From the cell containing the given text, extract its center point as [X, Y] coordinate. 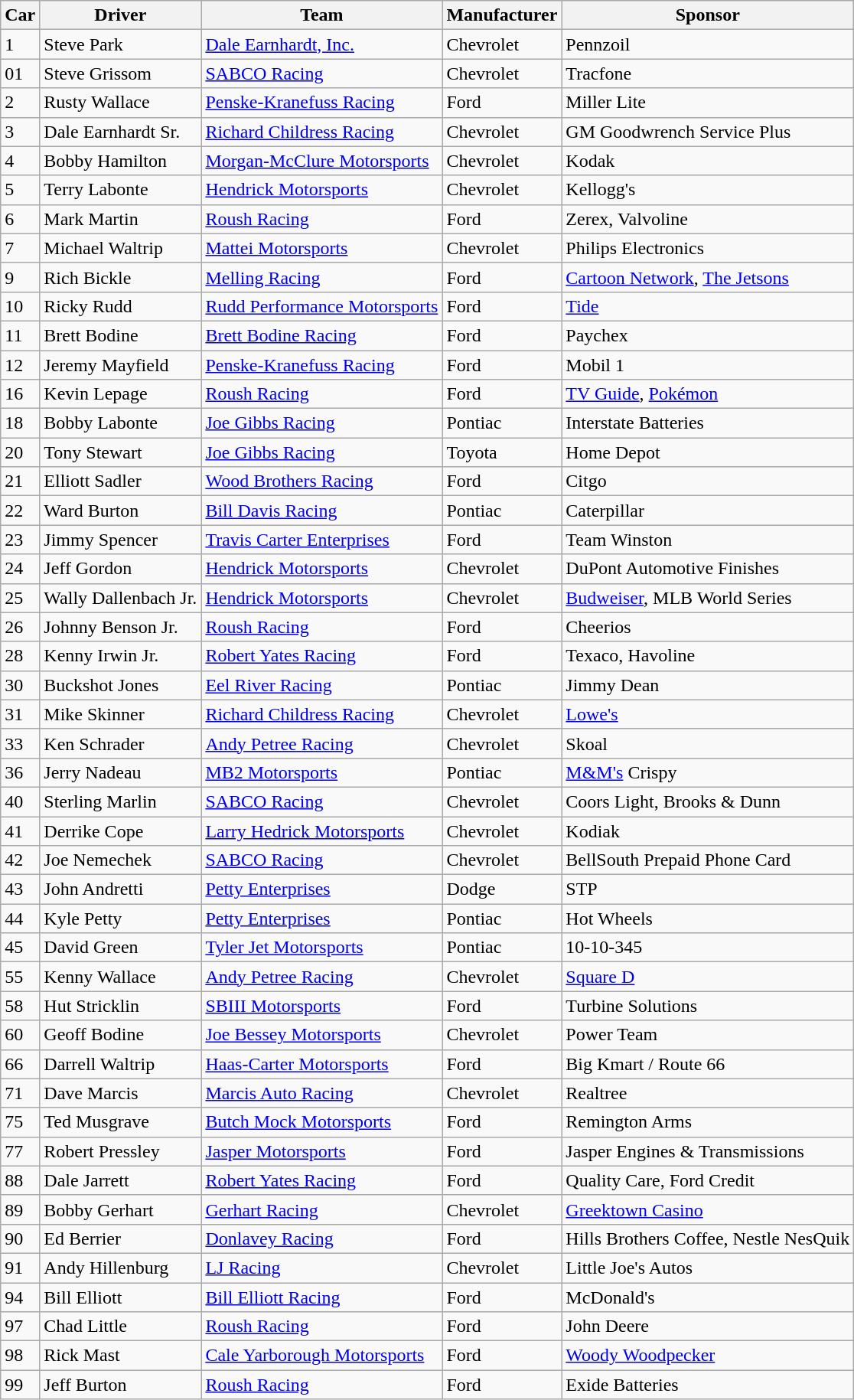
Jeff Gordon [121, 569]
McDonald's [708, 1297]
45 [20, 948]
Car [20, 15]
Driver [121, 15]
Morgan-McClure Motorsports [321, 161]
12 [20, 365]
Skoal [708, 743]
Jerry Nadeau [121, 772]
Cale Yarborough Motorsports [321, 1356]
21 [20, 481]
43 [20, 889]
Joe Nemechek [121, 860]
Pennzoil [708, 44]
Cartoon Network, The Jetsons [708, 277]
Ed Berrier [121, 1238]
David Green [121, 948]
97 [20, 1327]
Turbine Solutions [708, 1006]
Gerhart Racing [321, 1209]
Budweiser, MLB World Series [708, 598]
Brett Bodine [121, 335]
Jeff Burton [121, 1385]
Dale Earnhardt, Inc. [321, 44]
6 [20, 219]
STP [708, 889]
3 [20, 132]
Tide [708, 306]
Kevin Lepage [121, 394]
Paychex [708, 335]
Jimmy Dean [708, 685]
Darrell Waltrip [121, 1064]
Dale Earnhardt Sr. [121, 132]
Marcis Auto Racing [321, 1093]
Home Depot [708, 452]
Brett Bodine Racing [321, 335]
Woody Woodpecker [708, 1356]
Zerex, Valvoline [708, 219]
41 [20, 831]
58 [20, 1006]
Dave Marcis [121, 1093]
John Deere [708, 1327]
Texaco, Havoline [708, 656]
Robert Pressley [121, 1151]
Elliott Sadler [121, 481]
Big Kmart / Route 66 [708, 1064]
Tracfone [708, 73]
DuPont Automotive Finishes [708, 569]
Sterling Marlin [121, 801]
10 [20, 306]
Joe Bessey Motorsports [321, 1035]
Ward Burton [121, 511]
Greektown Casino [708, 1209]
Mark Martin [121, 219]
Hot Wheels [708, 919]
Ricky Rudd [121, 306]
Ken Schrader [121, 743]
1 [20, 44]
Sponsor [708, 15]
Dodge [502, 889]
Steve Grissom [121, 73]
01 [20, 73]
Bill Elliott [121, 1297]
7 [20, 248]
Donlavey Racing [321, 1238]
26 [20, 627]
Remington Arms [708, 1122]
Hut Stricklin [121, 1006]
Team [321, 15]
Mattei Motorsports [321, 248]
23 [20, 540]
28 [20, 656]
Quality Care, Ford Credit [708, 1180]
16 [20, 394]
94 [20, 1297]
Manufacturer [502, 15]
Exide Batteries [708, 1385]
Tony Stewart [121, 452]
20 [20, 452]
30 [20, 685]
Ted Musgrave [121, 1122]
89 [20, 1209]
9 [20, 277]
71 [20, 1093]
Rich Bickle [121, 277]
MB2 Motorsports [321, 772]
Bobby Gerhart [121, 1209]
Realtree [708, 1093]
Eel River Racing [321, 685]
Chad Little [121, 1327]
Derrike Cope [121, 831]
Jimmy Spencer [121, 540]
Rusty Wallace [121, 103]
Hills Brothers Coffee, Nestle NesQuik [708, 1238]
90 [20, 1238]
Jasper Engines & Transmissions [708, 1151]
Square D [708, 977]
77 [20, 1151]
Jasper Motorsports [321, 1151]
Caterpillar [708, 511]
5 [20, 190]
60 [20, 1035]
24 [20, 569]
Team Winston [708, 540]
88 [20, 1180]
BellSouth Prepaid Phone Card [708, 860]
Bobby Labonte [121, 423]
Wood Brothers Racing [321, 481]
Rudd Performance Motorsports [321, 306]
42 [20, 860]
Toyota [502, 452]
Rick Mast [121, 1356]
Terry Labonte [121, 190]
2 [20, 103]
75 [20, 1122]
SBIII Motorsports [321, 1006]
Steve Park [121, 44]
18 [20, 423]
LJ Racing [321, 1268]
Melling Racing [321, 277]
36 [20, 772]
25 [20, 598]
99 [20, 1385]
Mobil 1 [708, 365]
Philips Electronics [708, 248]
Little Joe's Autos [708, 1268]
TV Guide, Pokémon [708, 394]
4 [20, 161]
Tyler Jet Motorsports [321, 948]
Dale Jarrett [121, 1180]
Kellogg's [708, 190]
Cheerios [708, 627]
91 [20, 1268]
Kodak [708, 161]
Power Team [708, 1035]
Interstate Batteries [708, 423]
Miller Lite [708, 103]
Kenny Wallace [121, 977]
Michael Waltrip [121, 248]
Mike Skinner [121, 714]
John Andretti [121, 889]
M&M's Crispy [708, 772]
Kodiak [708, 831]
Bill Davis Racing [321, 511]
11 [20, 335]
44 [20, 919]
Andy Hillenburg [121, 1268]
Kyle Petty [121, 919]
66 [20, 1064]
Geoff Bodine [121, 1035]
Travis Carter Enterprises [321, 540]
Bill Elliott Racing [321, 1297]
Larry Hedrick Motorsports [321, 831]
Citgo [708, 481]
Haas-Carter Motorsports [321, 1064]
Butch Mock Motorsports [321, 1122]
Kenny Irwin Jr. [121, 656]
33 [20, 743]
Bobby Hamilton [121, 161]
40 [20, 801]
98 [20, 1356]
GM Goodwrench Service Plus [708, 132]
Coors Light, Brooks & Dunn [708, 801]
10-10-345 [708, 948]
Buckshot Jones [121, 685]
22 [20, 511]
Lowe's [708, 714]
31 [20, 714]
Wally Dallenbach Jr. [121, 598]
Johnny Benson Jr. [121, 627]
Jeremy Mayfield [121, 365]
55 [20, 977]
